Search for the cell housing the specified text and yield its [x, y] center coordinate. 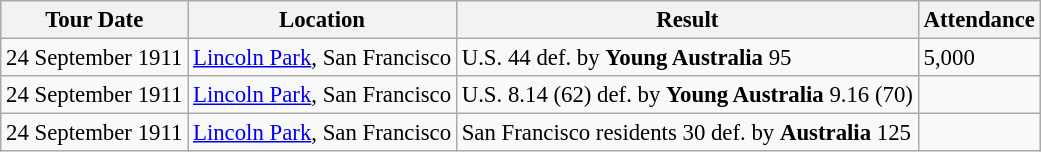
Location [322, 20]
San Francisco residents 30 def. by Australia 125 [687, 133]
Tour Date [94, 20]
5,000 [979, 58]
U.S. 8.14 (62) def. by Young Australia 9.16 (70) [687, 95]
Attendance [979, 20]
U.S. 44 def. by Young Australia 95 [687, 58]
Result [687, 20]
